Scan for the cell matching the given text and deliver its [X, Y] coordinate at center. 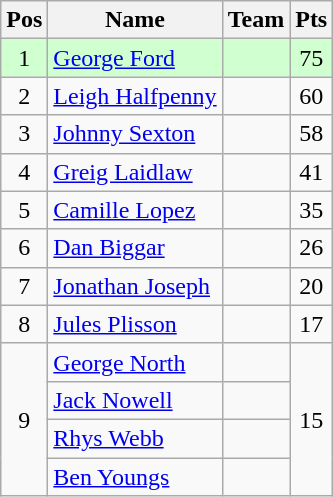
8 [24, 324]
20 [312, 286]
60 [312, 96]
Johnny Sexton [135, 134]
Pts [312, 20]
1 [24, 58]
George North [135, 362]
7 [24, 286]
35 [312, 210]
41 [312, 172]
6 [24, 248]
Jules Plisson [135, 324]
5 [24, 210]
26 [312, 248]
George Ford [135, 58]
Dan Biggar [135, 248]
Name [135, 20]
2 [24, 96]
Camille Lopez [135, 210]
Leigh Halfpenny [135, 96]
58 [312, 134]
17 [312, 324]
Greig Laidlaw [135, 172]
Jonathan Joseph [135, 286]
9 [24, 419]
3 [24, 134]
Jack Nowell [135, 400]
Ben Youngs [135, 477]
75 [312, 58]
Team [256, 20]
Rhys Webb [135, 438]
4 [24, 172]
Pos [24, 20]
15 [312, 419]
